For the text-containing cell, return its midpoint in (X, Y) coordinate format. 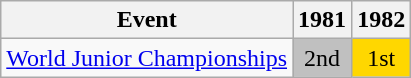
1982 (382, 20)
1981 (322, 20)
World Junior Championships (147, 58)
1st (382, 58)
2nd (322, 58)
Event (147, 20)
